Locate the cell with the specified text and output its (x, y) center coordinate. 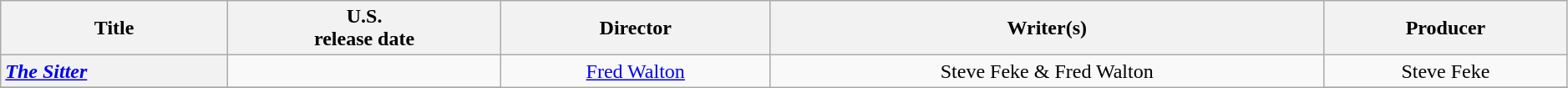
Steve Feke (1446, 71)
Writer(s) (1048, 28)
U.S. release date (364, 28)
Steve Feke & Fred Walton (1048, 71)
Title (114, 28)
Producer (1446, 28)
Fred Walton (636, 71)
Director (636, 28)
The Sitter (114, 71)
